Pinpoint the cell where the given text exists, returning its (X, Y) midpoint coordinate. 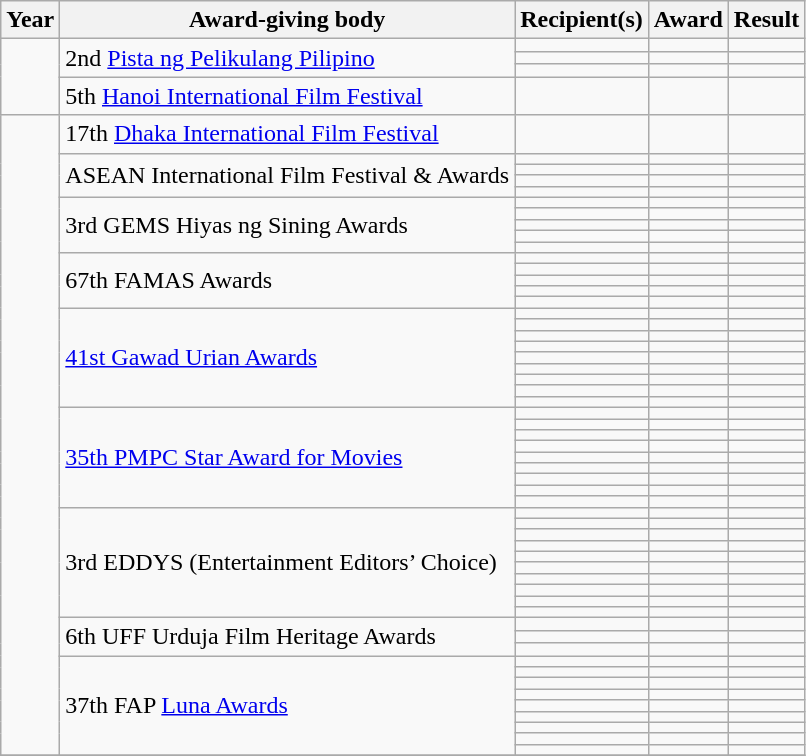
41st Gawad Urian Awards (288, 358)
67th FAMAS Awards (288, 280)
3rd GEMS Hiyas ng Sining Awards (288, 224)
2nd Pista ng Pelikulang Pilipino (288, 58)
Award-giving body (288, 20)
37th FAP Luna Awards (288, 706)
5th Hanoi International Film Festival (288, 96)
3rd EDDYS (Entertainment Editors’ Choice) (288, 562)
6th UFF Urduja Film Heritage Awards (288, 637)
Year (30, 20)
Award (688, 20)
35th PMPC Star Award for Movies (288, 457)
Recipient(s) (582, 20)
ASEAN International Film Festival & Awards (288, 175)
Result (766, 20)
17th Dhaka International Film Festival (288, 134)
